Detect which cell encompasses the target text, then output its (X, Y) center coordinate. 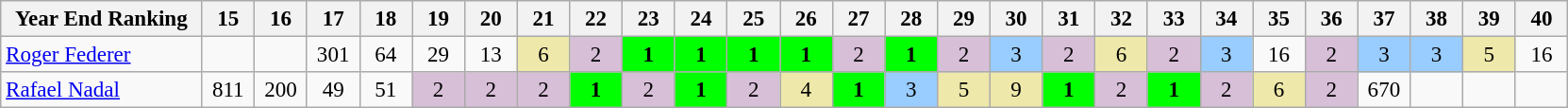
20 (491, 19)
4 (806, 90)
811 (228, 90)
27 (859, 19)
30 (1016, 19)
24 (701, 19)
34 (1226, 19)
17 (333, 19)
39 (1489, 19)
51 (386, 90)
49 (333, 90)
35 (1279, 19)
19 (439, 19)
26 (806, 19)
36 (1331, 19)
25 (754, 19)
18 (386, 19)
28 (911, 19)
23 (648, 19)
Year End Ranking (102, 19)
Rafael Nadal (102, 90)
33 (1174, 19)
38 (1437, 19)
Roger Federer (102, 55)
32 (1122, 19)
200 (281, 90)
22 (596, 19)
15 (228, 19)
13 (491, 55)
40 (1542, 19)
37 (1384, 19)
9 (1016, 90)
301 (333, 55)
31 (1069, 19)
670 (1384, 90)
21 (543, 19)
64 (386, 55)
